Search for the cell housing the specified text and yield its [X, Y] center coordinate. 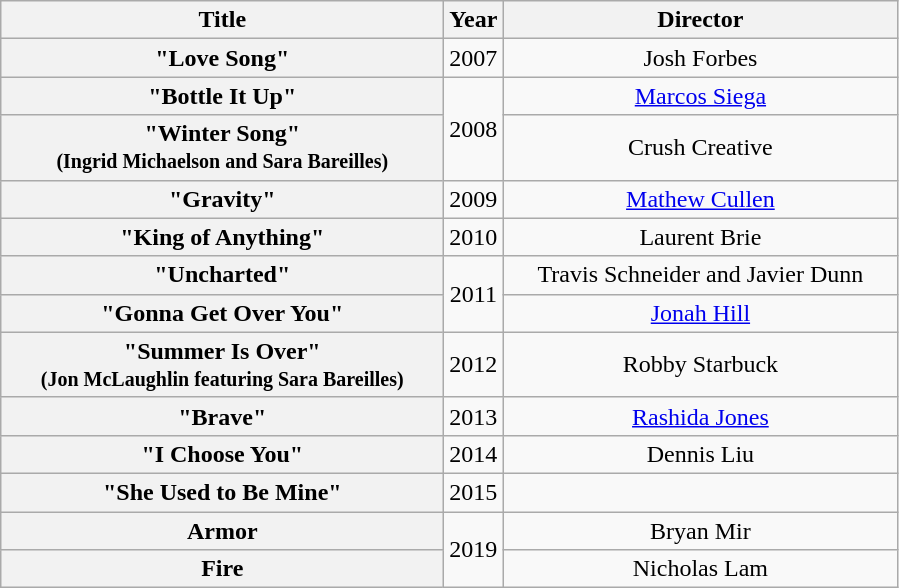
2013 [474, 416]
"She Used to Be Mine" [222, 492]
2012 [474, 364]
2015 [474, 492]
Dennis Liu [700, 454]
Director [700, 20]
Robby Starbuck [700, 364]
Marcos Siega [700, 96]
"Summer Is Over"(Jon McLaughlin featuring Sara Bareilles) [222, 364]
Bryan Mir [700, 531]
Mathew Cullen [700, 199]
2019 [474, 550]
"Bottle It Up" [222, 96]
2009 [474, 199]
2011 [474, 294]
Crush Creative [700, 148]
"Love Song" [222, 58]
2008 [474, 128]
"Gravity" [222, 199]
"Gonna Get Over You" [222, 313]
2014 [474, 454]
"Brave" [222, 416]
"King of Anything" [222, 237]
2007 [474, 58]
Rashida Jones [700, 416]
Armor [222, 531]
"I Choose You" [222, 454]
Year [474, 20]
Nicholas Lam [700, 569]
Title [222, 20]
2010 [474, 237]
Jonah Hill [700, 313]
"Uncharted" [222, 275]
Travis Schneider and Javier Dunn [700, 275]
Josh Forbes [700, 58]
Fire [222, 569]
"Winter Song"(Ingrid Michaelson and Sara Bareilles) [222, 148]
Laurent Brie [700, 237]
